Provide the (x, y) coordinate of the cell's center where the given text is located.  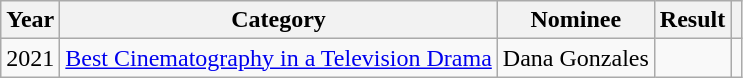
Result (692, 20)
Best Cinematography in a Television Drama (279, 58)
Nominee (576, 20)
Category (279, 20)
Year (30, 20)
Dana Gonzales (576, 58)
2021 (30, 58)
